Detect which cell encompasses the target text, then output its (x, y) center coordinate. 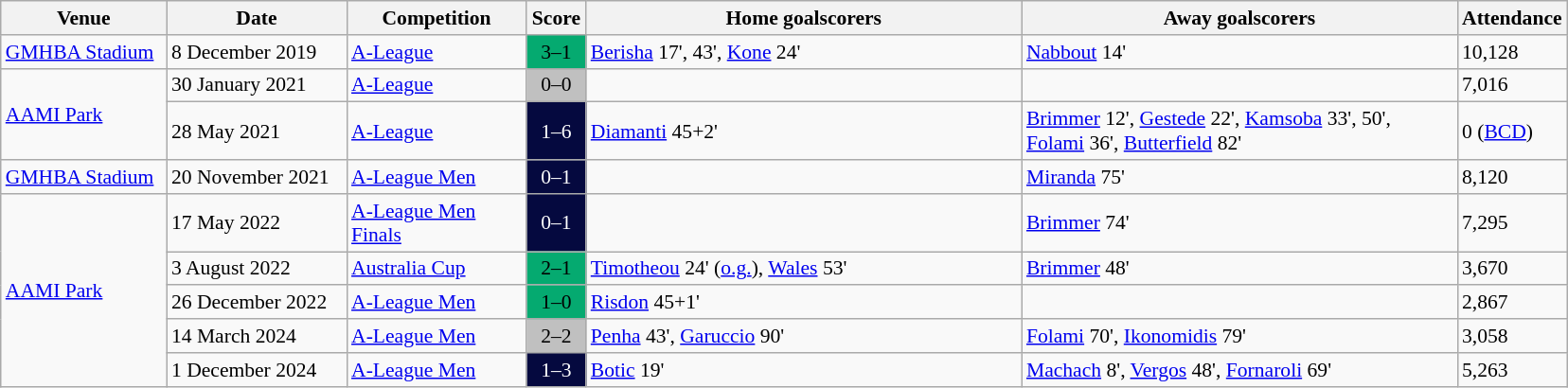
0–0 (557, 85)
Brimmer 48' (1239, 269)
2–1 (557, 269)
2–2 (557, 336)
7,295 (1512, 223)
10,128 (1512, 52)
0 (BCD) (1512, 131)
28 May 2021 (257, 131)
3,058 (1512, 336)
30 January 2021 (257, 85)
3,670 (1512, 269)
Attendance (1512, 18)
Score (557, 18)
5,263 (1512, 370)
Home goalscorers (804, 18)
3 August 2022 (257, 269)
7,016 (1512, 85)
A-League Men Finals (437, 223)
20 November 2021 (257, 177)
Berisha 17', 43', Kone 24' (804, 52)
Folami 70', Ikonomidis 79' (1239, 336)
Miranda 75' (1239, 177)
Diamanti 45+2' (804, 131)
26 December 2022 (257, 303)
Australia Cup (437, 269)
Brimmer 74' (1239, 223)
1–6 (557, 131)
Nabbout 14' (1239, 52)
8,120 (1512, 177)
8 December 2019 (257, 52)
Botic 19' (804, 370)
3–1 (557, 52)
17 May 2022 (257, 223)
Machach 8', Vergos 48', Fornaroli 69' (1239, 370)
Competition (437, 18)
Away goalscorers (1239, 18)
Penha 43', Garuccio 90' (804, 336)
Timotheou 24' (o.g.), Wales 53' (804, 269)
1–3 (557, 370)
Date (257, 18)
14 March 2024 (257, 336)
Venue (83, 18)
1 December 2024 (257, 370)
1–0 (557, 303)
Brimmer 12', Gestede 22', Kamsoba 33', 50', Folami 36', Butterfield 82' (1239, 131)
2,867 (1512, 303)
Risdon 45+1' (804, 303)
